Search for the cell housing the specified text and yield its [x, y] center coordinate. 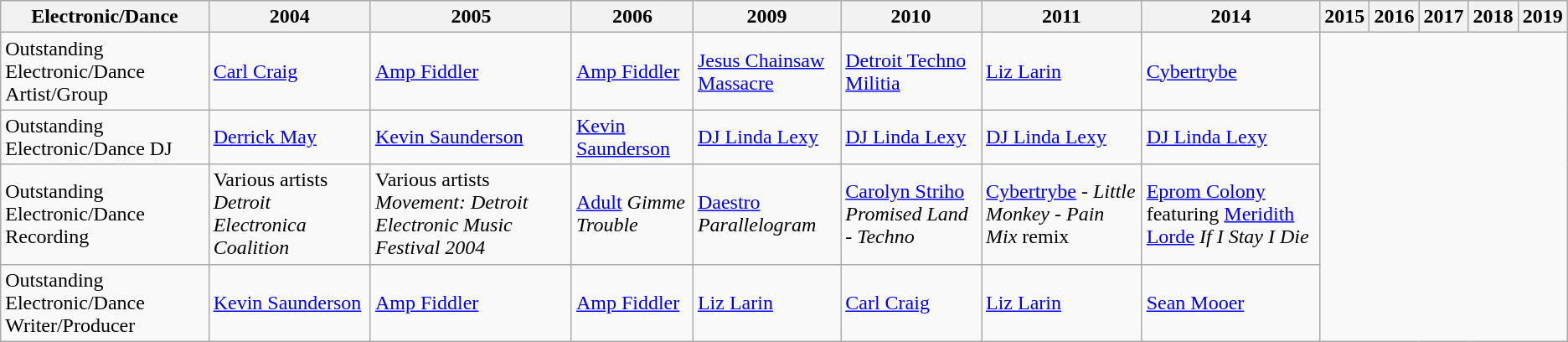
Outstanding Electronic/Dance Artist/Group [105, 71]
Various artists Movement: Detroit Electronic Music Festival 2004 [471, 215]
2005 [471, 17]
2014 [1231, 17]
Cybertrybe [1231, 71]
Sean Mooer [1231, 303]
Various artists Detroit Electronica Coalition [290, 215]
Jesus Chainsaw Massacre [766, 71]
2010 [911, 17]
2009 [766, 17]
Detroit Techno Militia [911, 71]
2019 [1543, 17]
Outstanding Electronic/Dance Recording [105, 215]
Adult Gimme Trouble [632, 215]
2006 [632, 17]
Carolyn Striho Promised Land - Techno [911, 215]
2015 [1345, 17]
2011 [1062, 17]
Outstanding Electronic/Dance DJ [105, 137]
Daestro Parallelogram [766, 215]
Cybertrybe - Little Monkey - Pain Mix remix [1062, 215]
Electronic/Dance [105, 17]
2018 [1493, 17]
Eprom Colony featuring Meridith Lorde If I Stay I Die [1231, 215]
2016 [1394, 17]
2004 [290, 17]
2017 [1444, 17]
Derrick May [290, 137]
Outstanding Electronic/Dance Writer/Producer [105, 303]
